Pinpoint the cell where the given text exists, returning its [x, y] midpoint coordinate. 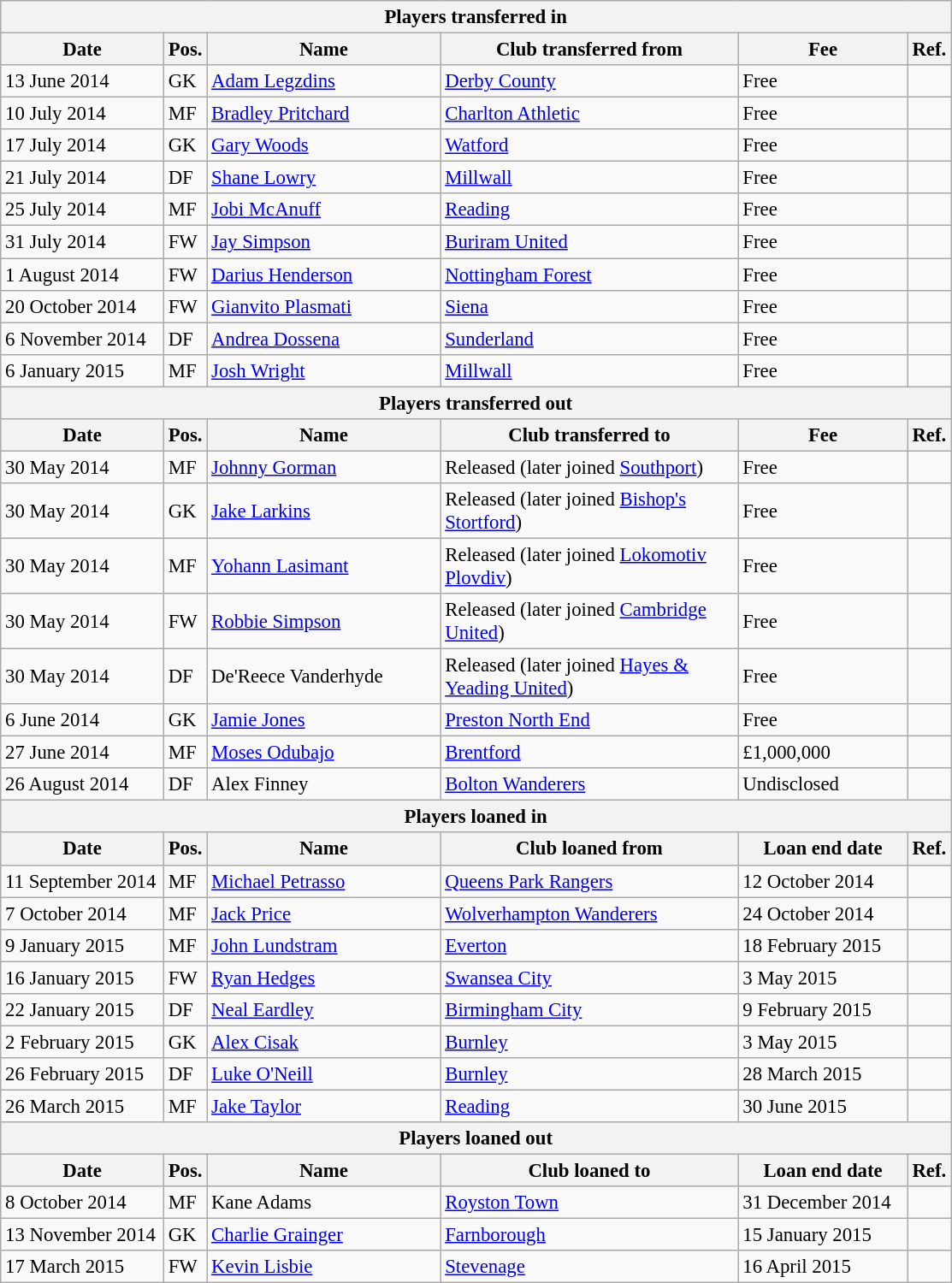
Jake Taylor [323, 1106]
Club loaned to [589, 1171]
Watford [589, 145]
Club loaned from [589, 849]
Johnny Gorman [323, 467]
Luke O'Neill [323, 1074]
15 January 2015 [823, 1235]
Jay Simpson [323, 242]
Released (later joined Lokomotiv Plovdiv) [589, 566]
Stevenage [589, 1267]
Bolton Wanderers [589, 784]
Gianvito Plasmati [323, 306]
25 July 2014 [82, 210]
2 February 2015 [82, 1042]
Jobi McAnuff [323, 210]
7 October 2014 [82, 913]
16 January 2015 [82, 978]
1 August 2014 [82, 275]
6 January 2015 [82, 370]
10 July 2014 [82, 114]
Moses Odubajo [323, 753]
Nottingham Forest [589, 275]
18 February 2015 [823, 945]
26 March 2015 [82, 1106]
Jack Price [323, 913]
Buriram United [589, 242]
22 January 2015 [82, 1010]
Bradley Pritchard [323, 114]
27 June 2014 [82, 753]
Derby County [589, 81]
Alex Finney [323, 784]
Charlie Grainger [323, 1235]
Queens Park Rangers [589, 881]
20 October 2014 [82, 306]
9 February 2015 [823, 1010]
Swansea City [589, 978]
26 August 2014 [82, 784]
24 October 2014 [823, 913]
30 June 2015 [823, 1106]
Released (later joined Cambridge United) [589, 621]
17 March 2015 [82, 1267]
Neal Eardley [323, 1010]
Released (later joined Hayes & Yeading United) [589, 677]
Released (later joined Bishop's Stortford) [589, 511]
Club transferred to [589, 435]
6 November 2014 [82, 339]
Sunderland [589, 339]
Adam Legzdins [323, 81]
Jamie Jones [323, 720]
13 June 2014 [82, 81]
Royston Town [589, 1203]
Players loaned in [476, 817]
Andrea Dossena [323, 339]
Birmingham City [589, 1010]
Josh Wright [323, 370]
Players transferred in [476, 17]
12 October 2014 [823, 881]
Kevin Lisbie [323, 1267]
Siena [589, 306]
Alex Cisak [323, 1042]
31 December 2014 [823, 1203]
Robbie Simpson [323, 621]
17 July 2014 [82, 145]
Club transferred from [589, 50]
Charlton Athletic [589, 114]
8 October 2014 [82, 1203]
31 July 2014 [82, 242]
Undisclosed [823, 784]
John Lundstram [323, 945]
Released (later joined Southport) [589, 467]
Farnborough [589, 1235]
Players transferred out [476, 403]
9 January 2015 [82, 945]
£1,000,000 [823, 753]
Darius Henderson [323, 275]
28 March 2015 [823, 1074]
Preston North End [589, 720]
Players loaned out [476, 1138]
Jake Larkins [323, 511]
26 February 2015 [82, 1074]
11 September 2014 [82, 881]
Michael Petrasso [323, 881]
Yohann Lasimant [323, 566]
Gary Woods [323, 145]
Ryan Hedges [323, 978]
21 July 2014 [82, 178]
Kane Adams [323, 1203]
13 November 2014 [82, 1235]
6 June 2014 [82, 720]
De'Reece Vanderhyde [323, 677]
Brentford [589, 753]
Wolverhampton Wanderers [589, 913]
16 April 2015 [823, 1267]
Shane Lowry [323, 178]
Everton [589, 945]
